Capture the cell that displays the provided text and extract its [x, y] central coordinate. 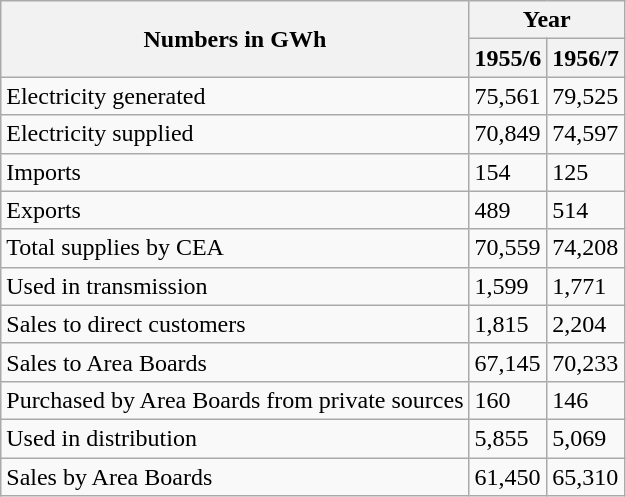
Year [546, 20]
489 [508, 210]
Purchased by Area Boards from private sources [235, 400]
160 [508, 400]
Sales to direct customers [235, 324]
Exports [235, 210]
74,208 [586, 248]
70,849 [508, 134]
75,561 [508, 96]
65,310 [586, 477]
74,597 [586, 134]
1,599 [508, 286]
514 [586, 210]
5,855 [508, 438]
1,771 [586, 286]
Imports [235, 172]
Used in distribution [235, 438]
5,069 [586, 438]
61,450 [508, 477]
125 [586, 172]
1,815 [508, 324]
79,525 [586, 96]
70,233 [586, 362]
1955/6 [508, 58]
Used in transmission [235, 286]
Electricity generated [235, 96]
70,559 [508, 248]
2,204 [586, 324]
Sales to Area Boards [235, 362]
Total supplies by CEA [235, 248]
Sales by Area Boards [235, 477]
154 [508, 172]
Electricity supplied [235, 134]
67,145 [508, 362]
1956/7 [586, 58]
Numbers in GWh [235, 39]
146 [586, 400]
